Scan for the cell matching the given text and deliver its (x, y) coordinate at center. 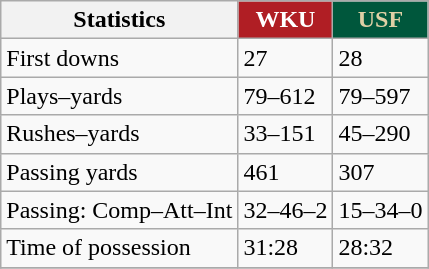
15–34–0 (380, 210)
Plays–yards (120, 96)
Time of possession (120, 248)
307 (380, 172)
Rushes–yards (120, 134)
WKU (286, 20)
Passing yards (120, 172)
31:28 (286, 248)
32–46–2 (286, 210)
461 (286, 172)
28 (380, 58)
Statistics (120, 20)
45–290 (380, 134)
79–612 (286, 96)
Passing: Comp–Att–Int (120, 210)
27 (286, 58)
79–597 (380, 96)
33–151 (286, 134)
28:32 (380, 248)
First downs (120, 58)
USF (380, 20)
